Return (x, y) of the center of cell containing provided text 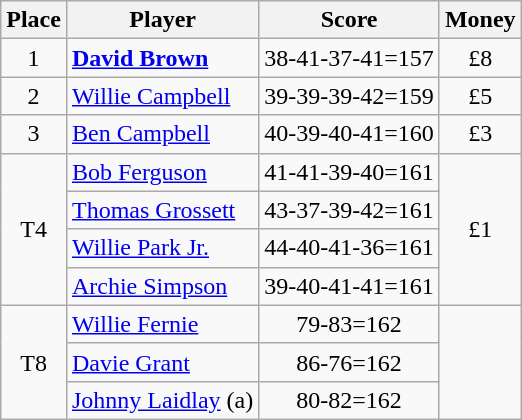
Money (480, 20)
£3 (480, 134)
41-41-39-40=161 (350, 172)
40-39-40-41=160 (350, 134)
£5 (480, 96)
79-83=162 (350, 324)
3 (34, 134)
Willie Fernie (162, 324)
86-76=162 (350, 362)
Score (350, 20)
Thomas Grossett (162, 210)
Archie Simpson (162, 286)
T8 (34, 362)
39-39-39-42=159 (350, 96)
38-41-37-41=157 (350, 58)
80-82=162 (350, 400)
Johnny Laidlay (a) (162, 400)
Player (162, 20)
Ben Campbell (162, 134)
Davie Grant (162, 362)
39-40-41-41=161 (350, 286)
Willie Campbell (162, 96)
Bob Ferguson (162, 172)
£1 (480, 229)
44-40-41-36=161 (350, 248)
1 (34, 58)
Willie Park Jr. (162, 248)
David Brown (162, 58)
2 (34, 96)
43-37-39-42=161 (350, 210)
Place (34, 20)
T4 (34, 229)
£8 (480, 58)
